Return (x, y) of the center of cell containing provided text 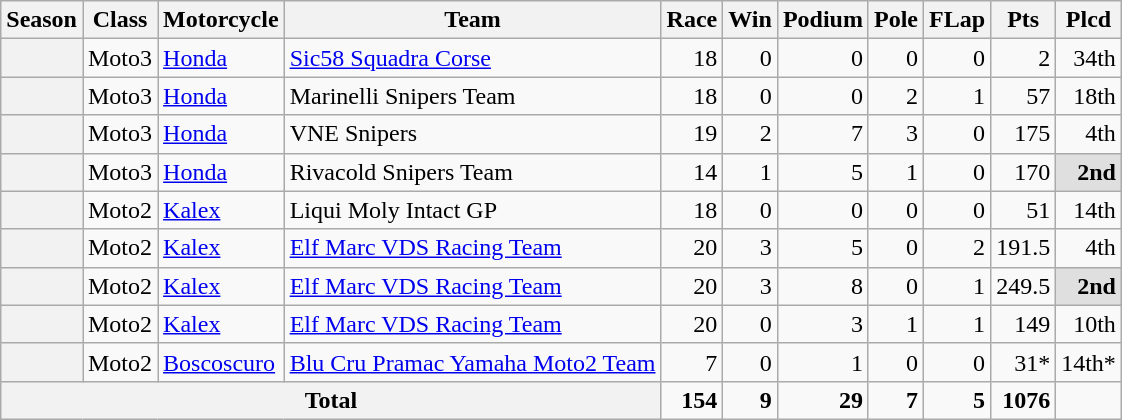
FLap (958, 20)
Marinelli Snipers Team (472, 96)
VNE Snipers (472, 134)
57 (1024, 96)
Podium (822, 20)
Plcd (1089, 20)
1076 (1024, 400)
Liqui Moly Intact GP (472, 210)
31* (1024, 362)
Win (750, 20)
14th* (1089, 362)
175 (1024, 134)
Total (331, 400)
Class (120, 20)
154 (692, 400)
19 (692, 134)
Pts (1024, 20)
9 (750, 400)
14 (692, 172)
170 (1024, 172)
Season (42, 20)
Rivacold Snipers Team (472, 172)
8 (822, 286)
Blu Cru Pramac Yamaha Moto2 Team (472, 362)
Team (472, 20)
191.5 (1024, 248)
Pole (896, 20)
Boscoscuro (222, 362)
249.5 (1024, 286)
14th (1089, 210)
Sic58 Squadra Corse (472, 58)
18th (1089, 96)
29 (822, 400)
51 (1024, 210)
Race (692, 20)
34th (1089, 58)
10th (1089, 324)
Motorcycle (222, 20)
149 (1024, 324)
